Pinpoint the cell where the given text exists, returning its (x, y) midpoint coordinate. 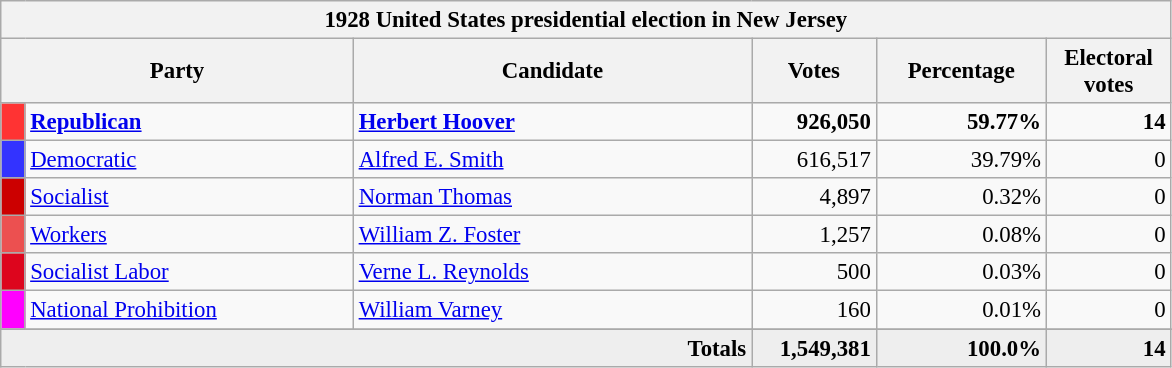
Party (178, 72)
William Varney (552, 310)
59.77% (961, 122)
0.32% (961, 197)
926,050 (814, 122)
Socialist Labor (189, 273)
0.01% (961, 310)
1,257 (814, 235)
Alfred E. Smith (552, 160)
Electoral votes (1108, 72)
Workers (189, 235)
Republican (189, 122)
Socialist (189, 197)
0.03% (961, 273)
Verne L. Reynolds (552, 273)
Votes (814, 72)
Totals (376, 348)
0.08% (961, 235)
1928 United States presidential election in New Jersey (586, 20)
500 (814, 273)
Democratic (189, 160)
Norman Thomas (552, 197)
Candidate (552, 72)
160 (814, 310)
William Z. Foster (552, 235)
100.0% (961, 348)
Herbert Hoover (552, 122)
1,549,381 (814, 348)
616,517 (814, 160)
National Prohibition (189, 310)
39.79% (961, 160)
4,897 (814, 197)
Percentage (961, 72)
